Extract the (X, Y) coordinate from the center of the cell holding the provided text.  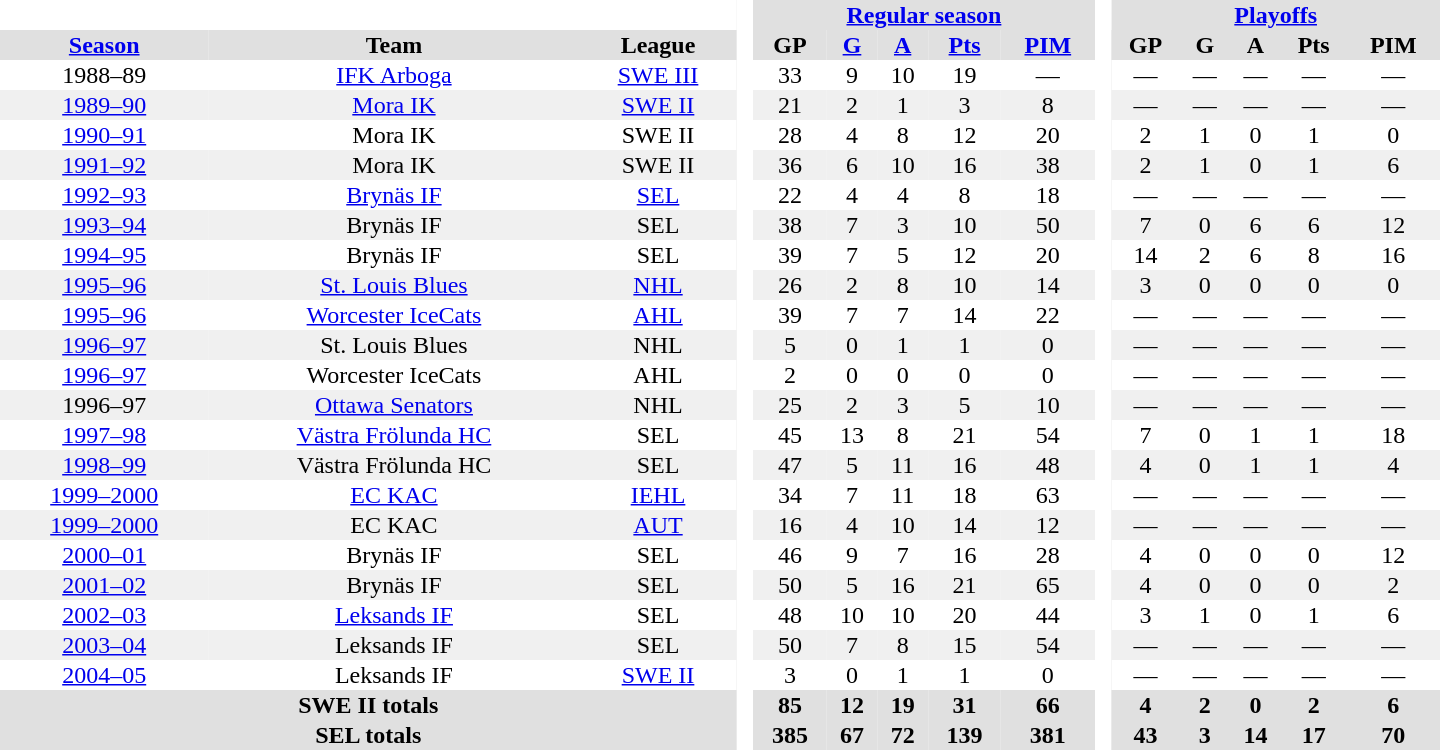
1990–91 (104, 135)
2001–02 (104, 585)
67 (852, 735)
47 (790, 465)
45 (790, 435)
2000–01 (104, 555)
League (658, 45)
SEL totals (368, 735)
63 (1048, 495)
1994–95 (104, 255)
381 (1048, 735)
1991–92 (104, 165)
1992–93 (104, 195)
36 (790, 165)
1993–94 (104, 225)
Season (104, 45)
139 (964, 735)
70 (1394, 735)
SWE III (658, 75)
SWE II totals (368, 705)
IEHL (658, 495)
46 (790, 555)
33 (790, 75)
385 (790, 735)
43 (1145, 735)
2003–04 (104, 645)
17 (1314, 735)
25 (790, 405)
Playoffs (1276, 15)
85 (790, 705)
1989–90 (104, 105)
1988–89 (104, 75)
2004–05 (104, 675)
31 (964, 705)
IFK Arboga (394, 75)
44 (1048, 615)
15 (964, 645)
Regular season (924, 15)
66 (1048, 705)
26 (790, 285)
Ottawa Senators (394, 405)
13 (852, 435)
1997–98 (104, 435)
65 (1048, 585)
Team (394, 45)
72 (902, 735)
1998–99 (104, 465)
34 (790, 495)
AUT (658, 525)
2002–03 (104, 615)
